Scan for the cell matching the given text and deliver its (X, Y) coordinate at center. 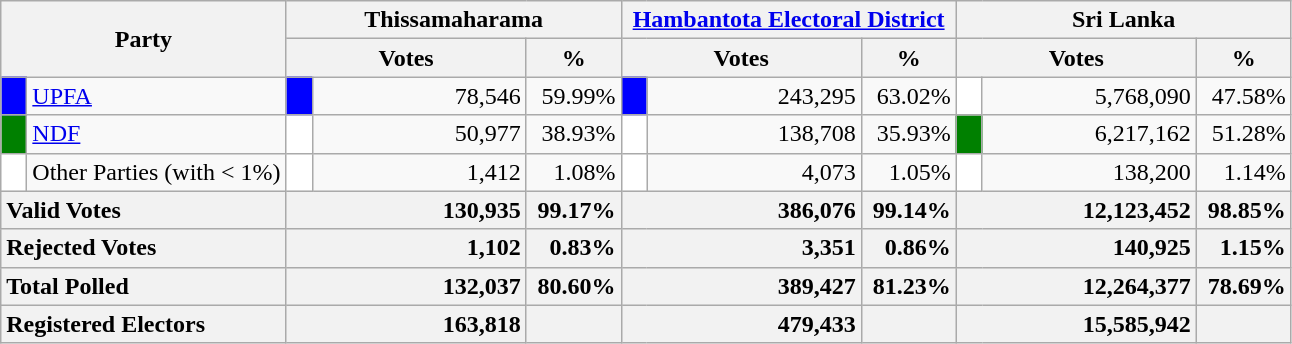
12,123,452 (1076, 210)
99.14% (908, 210)
389,427 (741, 286)
1,102 (406, 248)
78,546 (419, 96)
12,264,377 (1076, 286)
78.69% (1244, 286)
80.60% (574, 286)
132,037 (406, 286)
47.58% (1244, 96)
Party (144, 39)
81.23% (908, 286)
138,708 (754, 134)
Valid Votes (144, 210)
UPFA (156, 96)
0.86% (908, 248)
1,412 (419, 172)
Rejected Votes (144, 248)
1.15% (1244, 248)
Registered Electors (144, 324)
38.93% (574, 134)
130,935 (406, 210)
Sri Lanka (1124, 20)
479,433 (741, 324)
Total Polled (144, 286)
Hambantota Electoral District (788, 20)
386,076 (741, 210)
59.99% (574, 96)
1.08% (574, 172)
35.93% (908, 134)
3,351 (741, 248)
243,295 (754, 96)
63.02% (908, 96)
0.83% (574, 248)
6,217,162 (1089, 134)
163,818 (406, 324)
1.14% (1244, 172)
50,977 (419, 134)
15,585,942 (1076, 324)
140,925 (1076, 248)
Thissamaharama (454, 20)
51.28% (1244, 134)
98.85% (1244, 210)
4,073 (754, 172)
138,200 (1089, 172)
Other Parties (with < 1%) (156, 172)
5,768,090 (1089, 96)
NDF (156, 134)
1.05% (908, 172)
99.17% (574, 210)
